Scan for the cell matching the given text and deliver its (X, Y) coordinate at center. 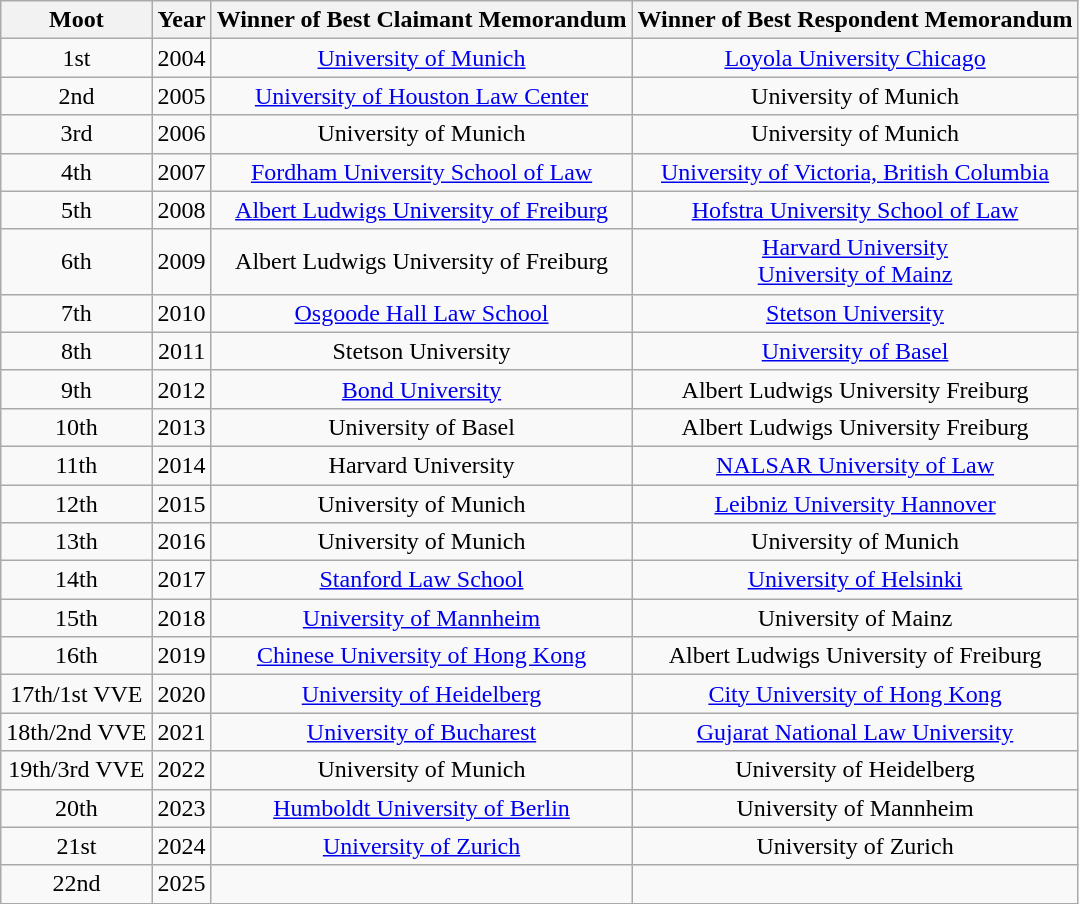
14th (76, 580)
Fordham University School of Law (422, 172)
Humboldt University of Berlin (422, 808)
2009 (182, 262)
5th (76, 210)
17th/1st VVE (76, 694)
2004 (182, 58)
12th (76, 503)
13th (76, 542)
Gujarat National Law University (855, 732)
4th (76, 172)
2010 (182, 313)
10th (76, 427)
University of Bucharest (422, 732)
2015 (182, 503)
2005 (182, 96)
2025 (182, 884)
Osgoode Hall Law School (422, 313)
2006 (182, 134)
2008 (182, 210)
Harvard University (422, 465)
18th/2nd VVE (76, 732)
2021 (182, 732)
Harvard University University of Mainz (855, 262)
Year (182, 20)
2013 (182, 427)
Stanford Law School (422, 580)
2nd (76, 96)
University of Houston Law Center (422, 96)
21st (76, 846)
15th (76, 618)
2019 (182, 656)
3rd (76, 134)
22nd (76, 884)
2023 (182, 808)
2016 (182, 542)
Winner of Best Claimant Memorandum (422, 20)
2012 (182, 389)
Hofstra University School of Law (855, 210)
Winner of Best Respondent Memorandum (855, 20)
2018 (182, 618)
6th (76, 262)
2011 (182, 351)
11th (76, 465)
Bond University (422, 389)
University of Victoria, British Columbia (855, 172)
16th (76, 656)
Loyola University Chicago (855, 58)
Chinese University of Hong Kong (422, 656)
19th/3rd VVE (76, 770)
8th (76, 351)
NALSAR University of Law (855, 465)
9th (76, 389)
2024 (182, 846)
University of Mainz (855, 618)
2017 (182, 580)
2020 (182, 694)
Moot (76, 20)
1st (76, 58)
University of Helsinki (855, 580)
City University of Hong Kong (855, 694)
2007 (182, 172)
20th (76, 808)
Leibniz University Hannover (855, 503)
2014 (182, 465)
7th (76, 313)
2022 (182, 770)
